Search for the cell housing the specified text and yield its [X, Y] center coordinate. 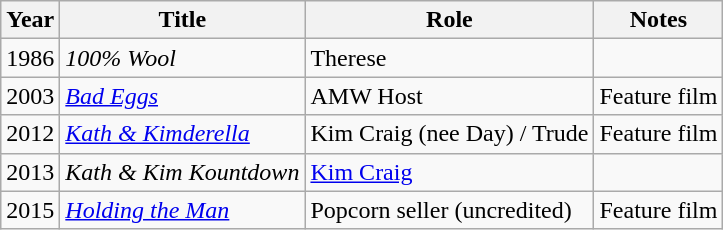
1986 [30, 58]
Therese [450, 58]
Kim Craig [450, 172]
Role [450, 20]
100% Wool [182, 58]
2003 [30, 96]
2012 [30, 134]
AMW Host [450, 96]
Notes [658, 20]
Year [30, 20]
2013 [30, 172]
Kath & Kim Kountdown [182, 172]
Holding the Man [182, 210]
Kath & Kimderella [182, 134]
Kim Craig (nee Day) / Trude [450, 134]
Bad Eggs [182, 96]
Title [182, 20]
Popcorn seller (uncredited) [450, 210]
2015 [30, 210]
